Extract the (x, y) coordinate from the center of the cell holding the provided text.  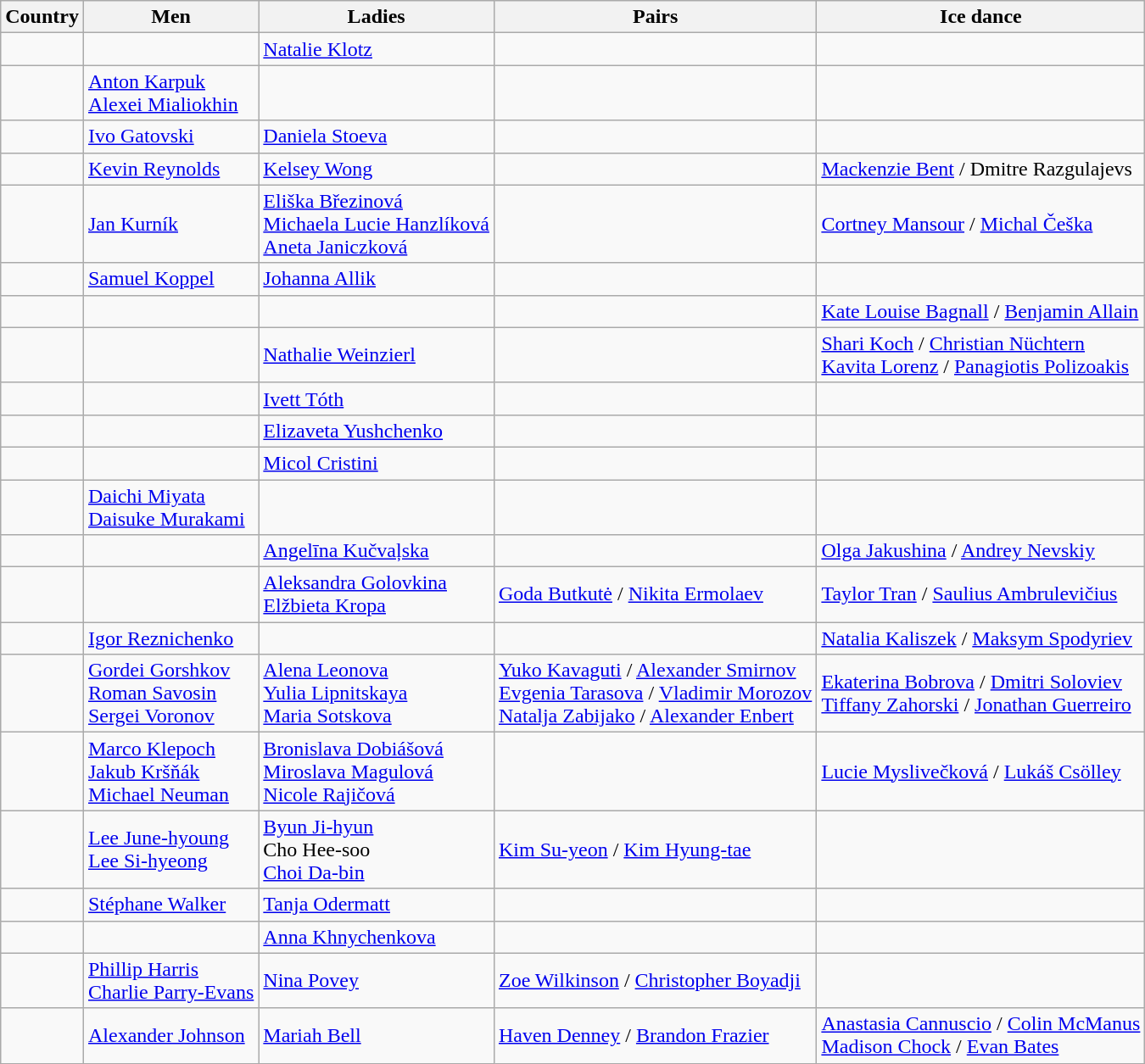
Ivett Tóth (377, 398)
Olga Jakushina / Andrey Nevskiy (980, 551)
Anastasia Cannuscio / Colin McManus Madison Chock / Evan Bates (980, 1036)
Marco Klepoch Jakub Kršňák Michael Neuman (170, 772)
Eliška Březinová Michaela Lucie Hanzlíková Aneta Janiczková (377, 224)
Nathalie Weinzierl (377, 354)
Ladies (377, 17)
Mackenzie Bent / Dmitre Razgulajevs (980, 169)
Aleksandra Golovkina Elžbieta Kropa (377, 595)
Men (170, 17)
Yuko Kavaguti / Alexander Smirnov Evgenia Tarasova / Vladimir Morozov Natalja Zabijako / Alexander Enbert (655, 694)
Anna Khnychenkova (377, 937)
Zoe Wilkinson / Christopher Boyadji (655, 980)
Alena Leonova Yulia Lipnitskaya Maria Sotskova (377, 694)
Samuel Koppel (170, 279)
Alexander Johnson (170, 1036)
Jan Kurník (170, 224)
Ivo Gatovski (170, 136)
Igor Reznichenko (170, 638)
Byun Ji-hyun Cho Hee-soo Choi Da-bin (377, 850)
Daichi Miyata Daisuke Murakami (170, 507)
Stéphane Walker (170, 905)
Country (42, 17)
Johanna Allik (377, 279)
Lucie Myslivečková / Lukáš Csölley (980, 772)
Natalie Klotz (377, 49)
Tanja Odermatt (377, 905)
Micol Cristini (377, 463)
Elizaveta Yushchenko (377, 431)
Phillip Harris Charlie Parry-Evans (170, 980)
Kate Louise Bagnall / Benjamin Allain (980, 311)
Shari Koch / Christian Nüchtern Kavita Lorenz / Panagiotis Polizoakis (980, 354)
Pairs (655, 17)
Bronislava Dobiášová Miroslava Magulová Nicole Rajičová (377, 772)
Daniela Stoeva (377, 136)
Cortney Mansour / Michal Češka (980, 224)
Natalia Kaliszek / Maksym Spodyriev (980, 638)
Lee June-hyoung Lee Si-hyeong (170, 850)
Ice dance (980, 17)
Angelīna Kučvaļska (377, 551)
Haven Denney / Brandon Frazier (655, 1036)
Kevin Reynolds (170, 169)
Gordei Gorshkov Roman Savosin Sergei Voronov (170, 694)
Anton Karpuk Alexei Mialiokhin (170, 93)
Mariah Bell (377, 1036)
Kelsey Wong (377, 169)
Goda Butkutė / Nikita Ermolaev (655, 595)
Ekaterina Bobrova / Dmitri Soloviev Tiffany Zahorski / Jonathan Guerreiro (980, 694)
Nina Povey (377, 980)
Taylor Tran / Saulius Ambrulevičius (980, 595)
Kim Su-yeon / Kim Hyung-tae (655, 850)
